For the text-containing cell, return its midpoint in [x, y] coordinate format. 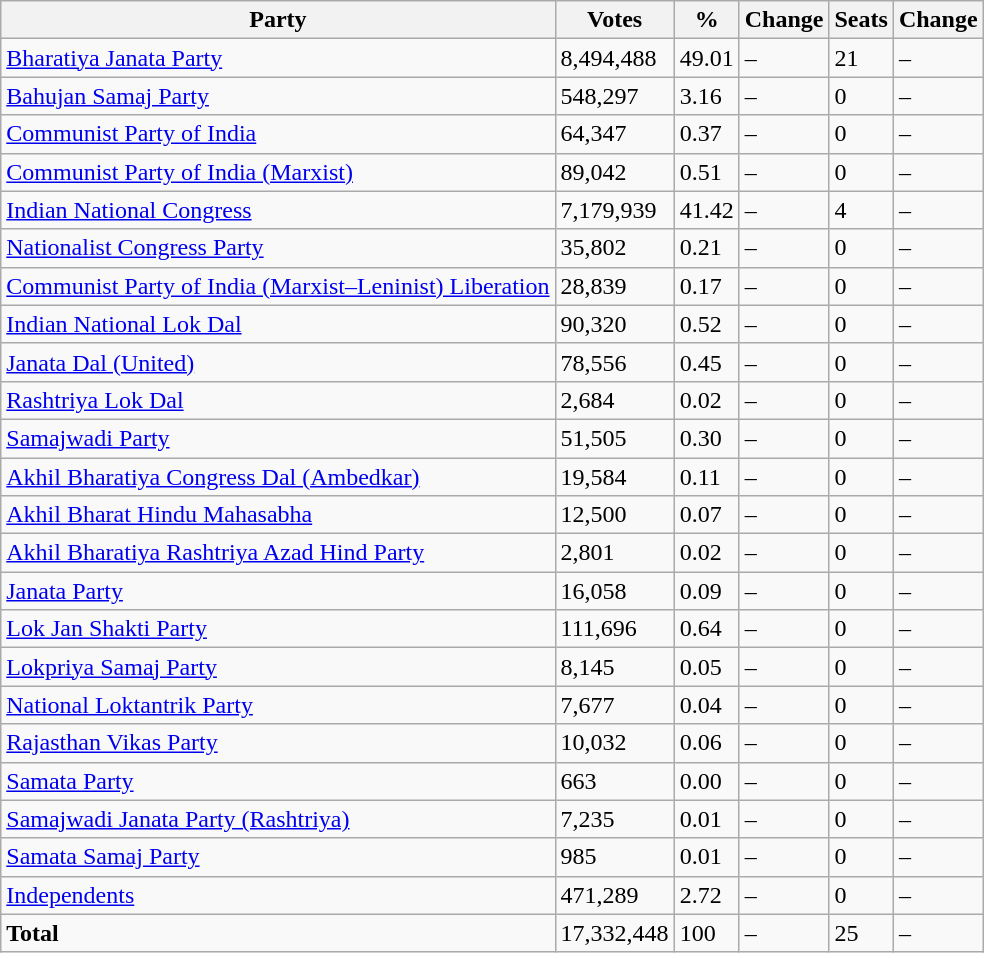
21 [861, 58]
Indian National Lok Dal [278, 324]
0.64 [706, 629]
0.51 [706, 172]
Party [278, 20]
16,058 [614, 591]
Rashtriya Lok Dal [278, 400]
4 [861, 210]
Bharatiya Janata Party [278, 58]
Total [278, 933]
41.42 [706, 210]
49.01 [706, 58]
% [706, 20]
3.16 [706, 96]
0.05 [706, 667]
Janata Party [278, 591]
Independents [278, 895]
Akhil Bharat Hindu Mahasabha [278, 515]
Rajasthan Vikas Party [278, 743]
7,179,939 [614, 210]
35,802 [614, 248]
2.72 [706, 895]
100 [706, 933]
89,042 [614, 172]
25 [861, 933]
78,556 [614, 362]
0.17 [706, 286]
64,347 [614, 134]
Samata Samaj Party [278, 857]
Communist Party of India (Marxist–Leninist) Liberation [278, 286]
Akhil Bharatiya Congress Dal (Ambedkar) [278, 477]
0.30 [706, 438]
Janata Dal (United) [278, 362]
19,584 [614, 477]
28,839 [614, 286]
Communist Party of India (Marxist) [278, 172]
7,677 [614, 705]
10,032 [614, 743]
0.45 [706, 362]
90,320 [614, 324]
Akhil Bharatiya Rashtriya Azad Hind Party [278, 553]
0.06 [706, 743]
0.04 [706, 705]
Votes [614, 20]
Lok Jan Shakti Party [278, 629]
0.52 [706, 324]
0.00 [706, 781]
0.07 [706, 515]
Bahujan Samaj Party [278, 96]
111,696 [614, 629]
Samata Party [278, 781]
0.09 [706, 591]
663 [614, 781]
Samajwadi Party [278, 438]
2,684 [614, 400]
Seats [861, 20]
8,494,488 [614, 58]
548,297 [614, 96]
51,505 [614, 438]
471,289 [614, 895]
7,235 [614, 819]
8,145 [614, 667]
12,500 [614, 515]
0.37 [706, 134]
0.11 [706, 477]
0.21 [706, 248]
Communist Party of India [278, 134]
2,801 [614, 553]
985 [614, 857]
Indian National Congress [278, 210]
Lokpriya Samaj Party [278, 667]
17,332,448 [614, 933]
Nationalist Congress Party [278, 248]
National Loktantrik Party [278, 705]
Samajwadi Janata Party (Rashtriya) [278, 819]
